Extract the (X, Y) coordinate from the center of the cell holding the provided text.  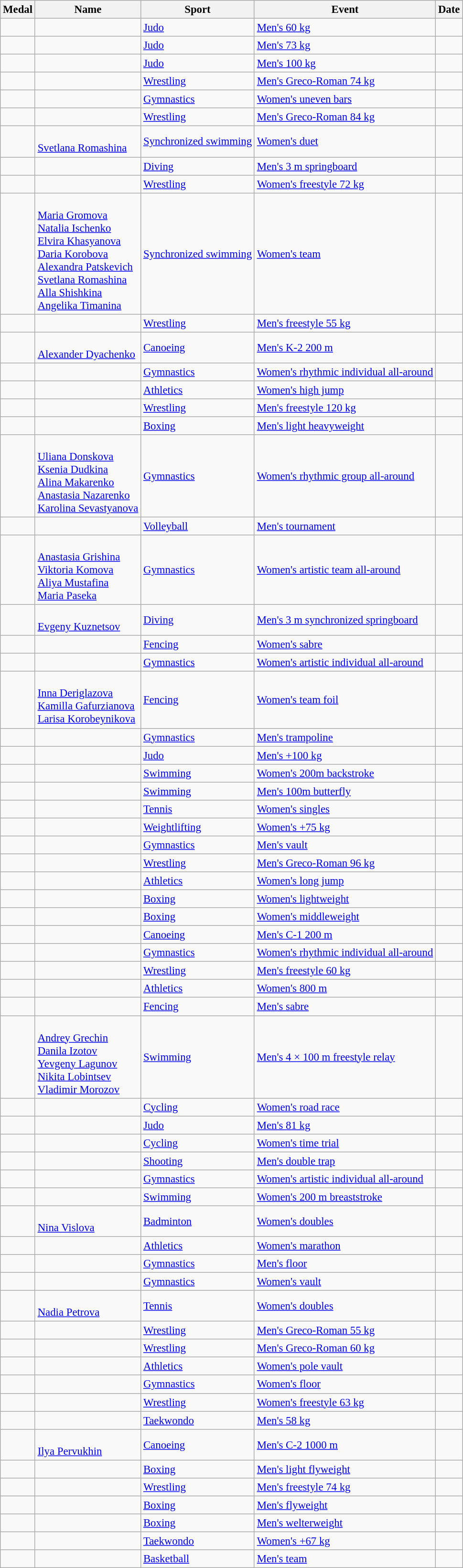
Men's 73 kg (345, 45)
Men's Greco-Roman 96 kg (345, 863)
Andrey GrechinDanila IzotovYevgeny LagunovNikita LobintsevVladimir Morozov (88, 1057)
Anastasia GrishinaViktoria KomovaAliya MustafinaMaria Paseka (88, 570)
Men's team (345, 1559)
Men's sabre (345, 1007)
Men's freestyle 55 kg (345, 323)
Women's team (345, 254)
Volleyball (198, 526)
Women's team foil (345, 700)
Men's vault (345, 845)
Women's pole vault (345, 1366)
Women's +75 kg (345, 827)
Men's tournament (345, 526)
Men's 4 × 100 m freestyle relay (345, 1057)
Women's duet (345, 141)
Women's long jump (345, 881)
Women's marathon (345, 1246)
Women's 200m backstroke (345, 773)
Men's Greco-Roman 84 kg (345, 117)
Men's K-2 200 m (345, 348)
Women's freestyle 72 kg (345, 184)
Women's artistic team all-around (345, 570)
Men's light flyweight (345, 1469)
Women's rhythmic group all-around (345, 476)
Women's middleweight (345, 917)
Women's floor (345, 1385)
Women's vault (345, 1282)
Women's singles (345, 809)
Women's lightweight (345, 899)
Women's 200 m breaststroke (345, 1197)
Men's freestyle 60 kg (345, 971)
Men's C-1 200 m (345, 935)
Date (449, 10)
Men's Greco-Roman 55 kg (345, 1331)
Men's flyweight (345, 1505)
Weightlifting (198, 827)
Women's uneven bars (345, 99)
Men's Greco-Roman 60 kg (345, 1348)
Badminton (198, 1221)
Women's 800 m (345, 988)
Men's 60 kg (345, 28)
Evgeny Kuznetsov (88, 620)
Name (88, 10)
Nina Vislova (88, 1221)
Maria GromovaNatalia IschenkoElvira KhasyanovaDaria KorobovaAlexandra PatskevichSvetlana RomashinaAlla ShishkinaAngelika Timanina (88, 254)
Women's sabre (345, 644)
Sport (198, 10)
Men's 3 m synchronized springboard (345, 620)
Basketball (198, 1559)
Event (345, 10)
Women's high jump (345, 390)
Men's 81 kg (345, 1125)
Men's light heavyweight (345, 426)
Shooting (198, 1161)
Svetlana Romashina (88, 141)
Men's welterweight (345, 1523)
Women's freestyle 63 kg (345, 1402)
Men's 100 kg (345, 64)
Men's 58 kg (345, 1420)
Women's road race (345, 1107)
Men's floor (345, 1264)
Medal (18, 10)
Men's +100 kg (345, 755)
Ilya Pervukhin (88, 1445)
Alexander Dyachenko (88, 348)
Uliana DonskovaKsenia DudkinaAlina MakarenkoAnastasia NazarenkoKarolina Sevastyanova (88, 476)
Men's freestyle 120 kg (345, 408)
Men's Greco-Roman 74 kg (345, 81)
Nadia Petrova (88, 1306)
Men's freestyle 74 kg (345, 1487)
Inna DeriglazovaKamilla GafurzianovaLarisa Korobeynikova (88, 700)
Men's double trap (345, 1161)
Men's 100m butterfly (345, 791)
Women's time trial (345, 1143)
Men's trampoline (345, 737)
Men's C-2 1000 m (345, 1445)
Women's +67 kg (345, 1541)
Men's 3 m springboard (345, 166)
